Return (X, Y) of the center of cell containing provided text 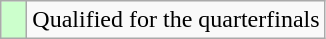
Qualified for the quarterfinals (176, 20)
